Locate the cell with the specified text and output its [X, Y] center coordinate. 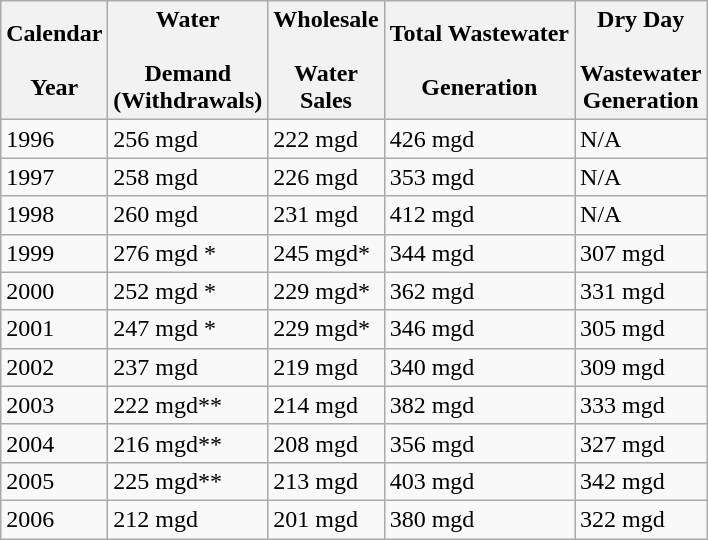
340 mgd [479, 367]
2000 [54, 291]
237 mgd [188, 367]
276 mgd * [188, 253]
260 mgd [188, 215]
219 mgd [326, 367]
2005 [54, 481]
256 mgd [188, 139]
226 mgd [326, 177]
2001 [54, 329]
201 mgd [326, 519]
353 mgd [479, 177]
245 mgd* [326, 253]
225 mgd** [188, 481]
342 mgd [641, 481]
1997 [54, 177]
CalendarYear [54, 60]
222 mgd** [188, 405]
2004 [54, 443]
426 mgd [479, 139]
214 mgd [326, 405]
WaterDemand (Withdrawals) [188, 60]
WholesaleWater Sales [326, 60]
258 mgd [188, 177]
213 mgd [326, 481]
Total WastewaterGeneration [479, 60]
2002 [54, 367]
346 mgd [479, 329]
322 mgd [641, 519]
1999 [54, 253]
309 mgd [641, 367]
331 mgd [641, 291]
252 mgd * [188, 291]
403 mgd [479, 481]
Dry DayWastewater Generation [641, 60]
333 mgd [641, 405]
1998 [54, 215]
2006 [54, 519]
307 mgd [641, 253]
222 mgd [326, 139]
208 mgd [326, 443]
247 mgd * [188, 329]
362 mgd [479, 291]
1996 [54, 139]
344 mgd [479, 253]
2003 [54, 405]
382 mgd [479, 405]
412 mgd [479, 215]
380 mgd [479, 519]
216 mgd** [188, 443]
305 mgd [641, 329]
231 mgd [326, 215]
212 mgd [188, 519]
327 mgd [641, 443]
356 mgd [479, 443]
